Return the (x, y) coordinate for the center point of the cell that contains the specified text.  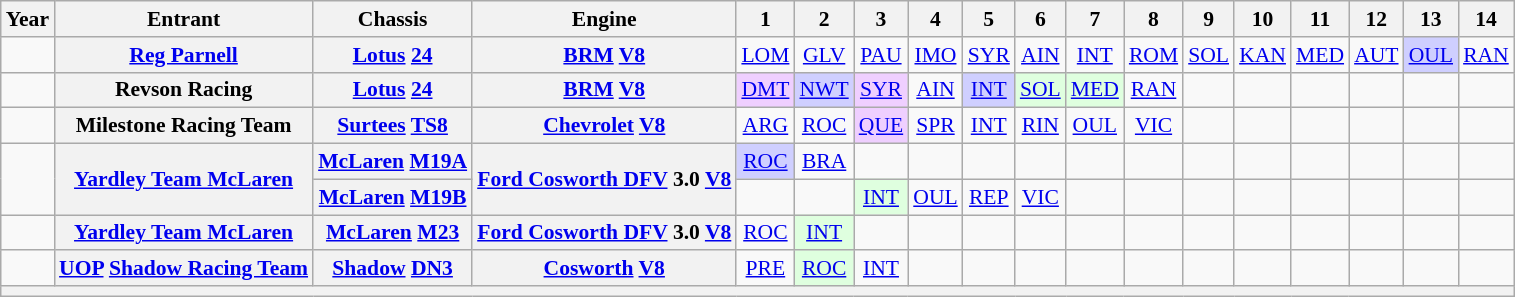
14 (1486, 19)
GLV (824, 55)
4 (935, 19)
7 (1095, 19)
McLaren M23 (392, 233)
REP (989, 197)
IMO (935, 55)
10 (1262, 19)
12 (1376, 19)
BRA (824, 162)
Milestone Racing Team (184, 126)
McLaren M19A (392, 162)
ARG (765, 126)
McLaren M19B (392, 197)
PRE (765, 269)
Cosworth V8 (604, 269)
Year (28, 19)
Chassis (392, 19)
UOP Shadow Racing Team (184, 269)
3 (881, 19)
2 (824, 19)
Reg Parnell (184, 55)
13 (1431, 19)
ROM (1154, 55)
LOM (765, 55)
Chevrolet V8 (604, 126)
1 (765, 19)
KAN (1262, 55)
Revson Racing (184, 90)
Entrant (184, 19)
DMT (765, 90)
Shadow DN3 (392, 269)
9 (1208, 19)
8 (1154, 19)
5 (989, 19)
11 (1320, 19)
QUE (881, 126)
SPR (935, 126)
RIN (1040, 126)
Engine (604, 19)
Surtees TS8 (392, 126)
PAU (881, 55)
AUT (1376, 55)
NWT (824, 90)
6 (1040, 19)
